Pinpoint the cell where the given text exists, returning its (X, Y) midpoint coordinate. 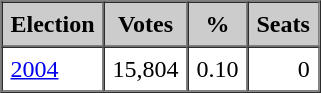
Election (53, 24)
0 (284, 68)
Seats (284, 24)
2004 (53, 68)
% (218, 24)
0.10 (218, 68)
15,804 (146, 68)
Votes (146, 24)
